Pinpoint the cell where the given text exists, returning its (X, Y) midpoint coordinate. 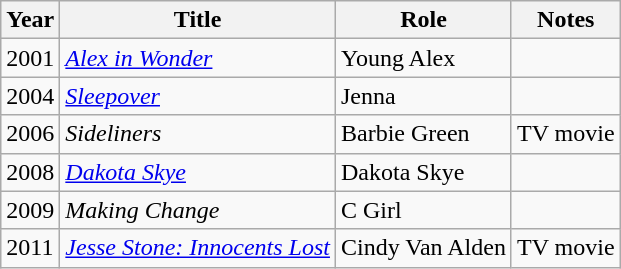
Alex in Wonder (198, 58)
Year (30, 20)
Young Alex (423, 58)
Sideliners (198, 134)
2004 (30, 96)
Title (198, 20)
2008 (30, 172)
2001 (30, 58)
2009 (30, 210)
C Girl (423, 210)
2011 (30, 248)
Barbie Green (423, 134)
2006 (30, 134)
Jesse Stone: Innocents Lost (198, 248)
Jenna (423, 96)
Sleepover (198, 96)
Role (423, 20)
Cindy Van Alden (423, 248)
Notes (566, 20)
Making Change (198, 210)
